Identify which cell holds the provided text, then report its (x, y) central coordinate. 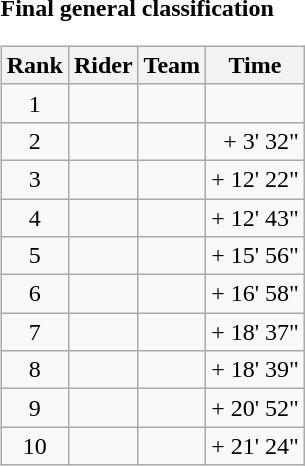
+ 12' 43" (256, 217)
Time (256, 65)
Team (172, 65)
+ 21' 24" (256, 446)
4 (34, 217)
5 (34, 256)
1 (34, 103)
+ 18' 39" (256, 370)
+ 3' 32" (256, 141)
Rider (103, 65)
+ 20' 52" (256, 408)
10 (34, 446)
2 (34, 141)
6 (34, 294)
+ 18' 37" (256, 332)
+ 12' 22" (256, 179)
7 (34, 332)
+ 16' 58" (256, 294)
Rank (34, 65)
8 (34, 370)
9 (34, 408)
+ 15' 56" (256, 256)
3 (34, 179)
